Extract the (x, y) coordinate from the center of the cell holding the provided text.  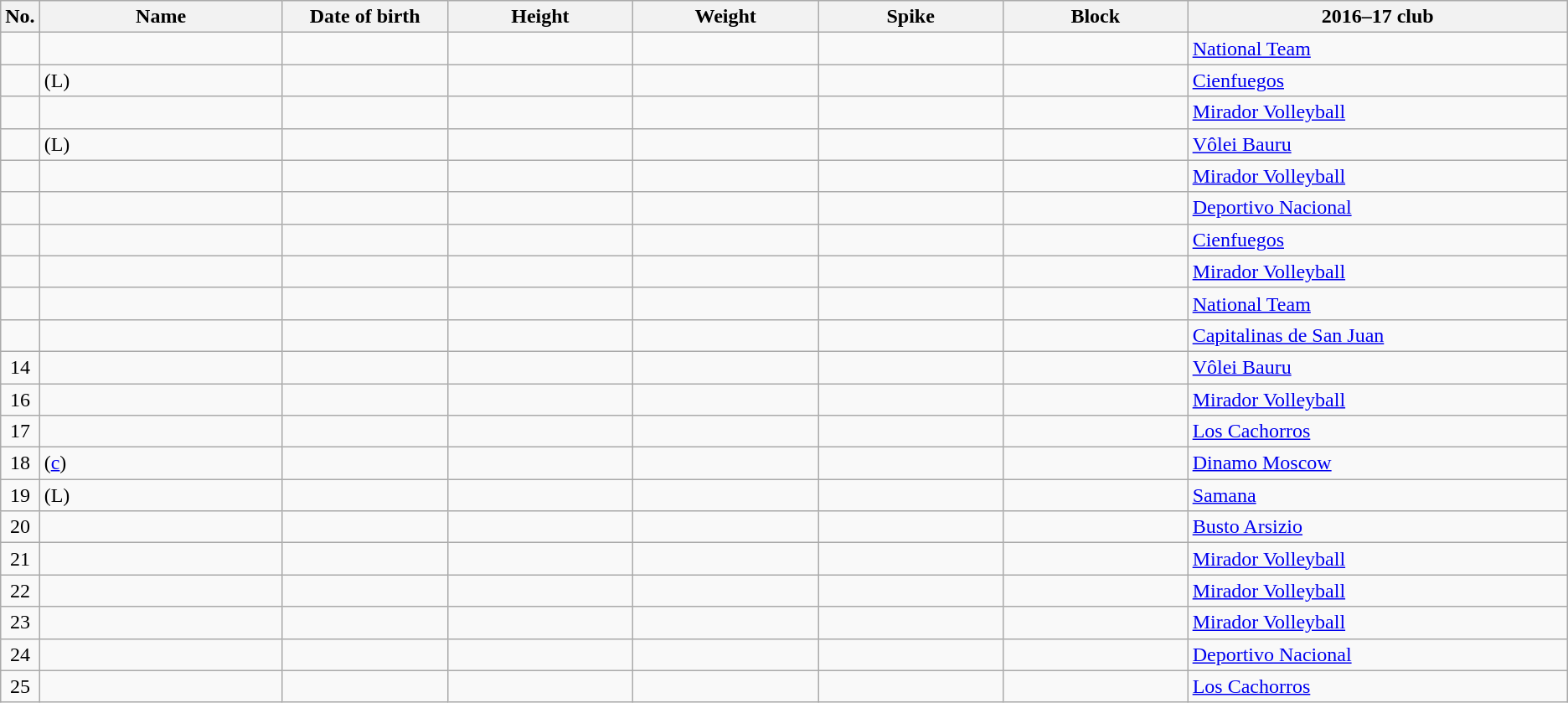
19 (20, 495)
16 (20, 400)
No. (20, 17)
Weight (725, 17)
24 (20, 654)
2016–17 club (1377, 17)
Spike (911, 17)
21 (20, 559)
Date of birth (365, 17)
Dinamo Moscow (1377, 463)
Busto Arsizio (1377, 527)
(c) (161, 463)
Height (539, 17)
20 (20, 527)
14 (20, 367)
17 (20, 432)
Name (161, 17)
Block (1096, 17)
23 (20, 623)
18 (20, 463)
25 (20, 686)
Samana (1377, 495)
Capitalinas de San Juan (1377, 335)
22 (20, 591)
